Identify which cell holds the provided text, then report its [X, Y] central coordinate. 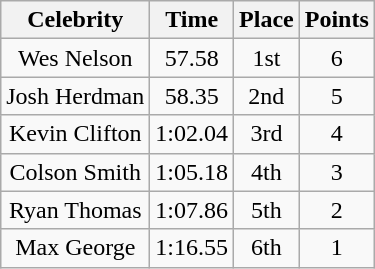
Place [267, 20]
Kevin Clifton [76, 134]
3 [336, 172]
Max George [76, 248]
3rd [267, 134]
Celebrity [76, 20]
Time [192, 20]
58.35 [192, 96]
Points [336, 20]
6 [336, 58]
1st [267, 58]
5th [267, 210]
1:05.18 [192, 172]
6th [267, 248]
57.58 [192, 58]
5 [336, 96]
2nd [267, 96]
1:02.04 [192, 134]
4 [336, 134]
Josh Herdman [76, 96]
2 [336, 210]
Wes Nelson [76, 58]
Ryan Thomas [76, 210]
Colson Smith [76, 172]
1:07.86 [192, 210]
1 [336, 248]
1:16.55 [192, 248]
4th [267, 172]
